Search for the cell housing the specified text and yield its (x, y) center coordinate. 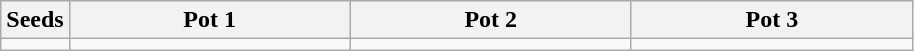
Seeds (35, 20)
Pot 2 (490, 20)
Pot 1 (210, 20)
Pot 3 (772, 20)
